Identify which cell holds the provided text, then report its (X, Y) central coordinate. 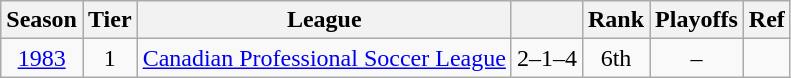
Rank (616, 20)
2–1–4 (546, 58)
Canadian Professional Soccer League (324, 58)
Playoffs (697, 20)
1983 (42, 58)
6th (616, 58)
1 (110, 58)
– (697, 58)
Tier (110, 20)
League (324, 20)
Ref (766, 20)
Season (42, 20)
